Pinpoint the cell where the given text exists, returning its [x, y] midpoint coordinate. 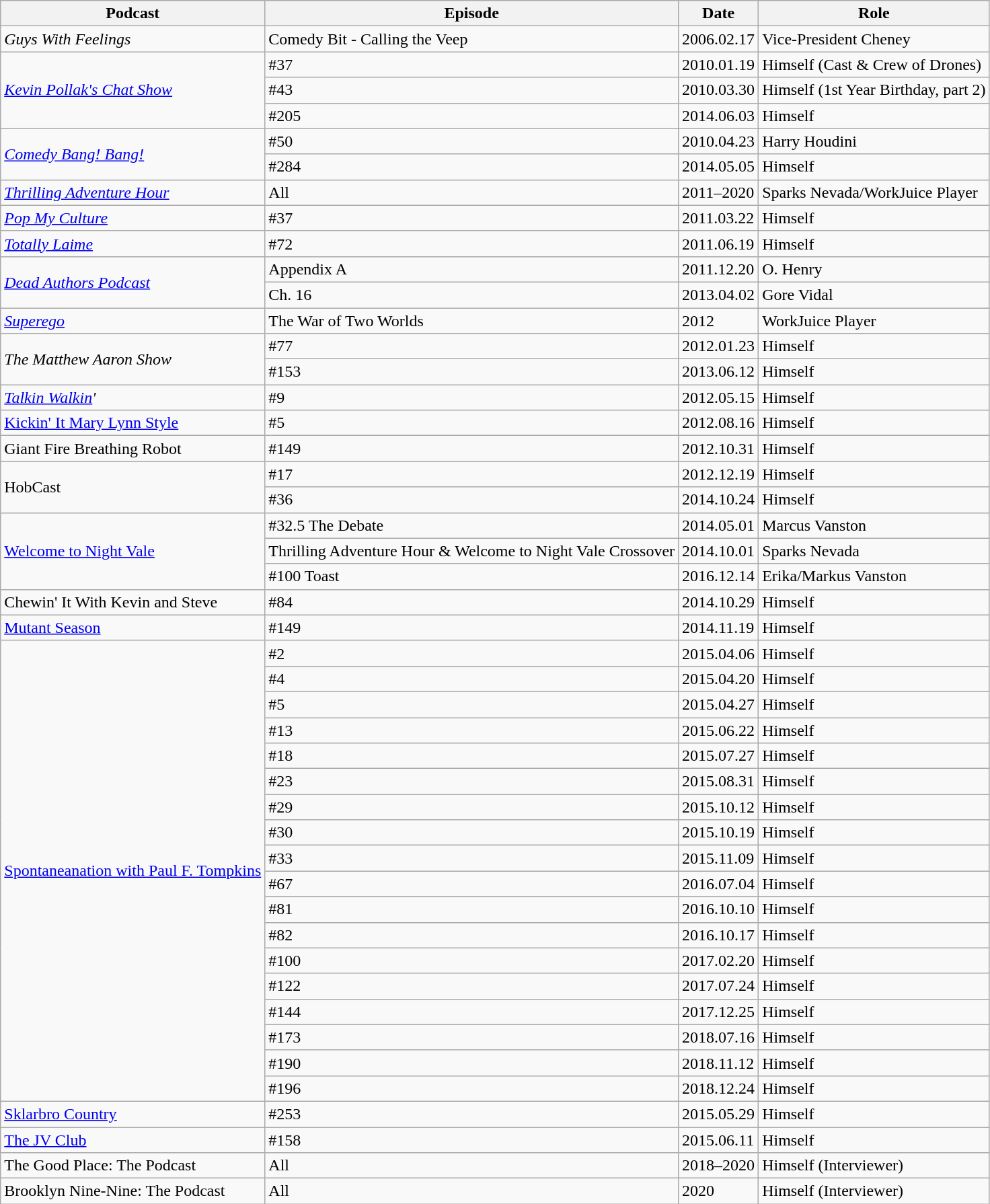
#36 [472, 500]
#84 [472, 602]
Comedy Bang! Bang! [133, 154]
Kickin' It Mary Lynn Style [133, 423]
Pop My Culture [133, 218]
2015.04.27 [718, 704]
2018.11.12 [718, 1063]
#32.5 The Debate [472, 525]
2015.04.06 [718, 653]
Welcome to Night Vale [133, 551]
2015.10.12 [718, 807]
Thrilling Adventure Hour [133, 192]
The JV Club [133, 1140]
#30 [472, 833]
#100 Toast [472, 576]
Totally Laime [133, 243]
O. Henry [874, 269]
2013.06.12 [718, 372]
2015.07.27 [718, 756]
2014.05.01 [718, 525]
#190 [472, 1063]
Date [718, 13]
#81 [472, 909]
2015.11.09 [718, 858]
2006.02.17 [718, 39]
#17 [472, 474]
#4 [472, 679]
2012.10.31 [718, 449]
Appendix A [472, 269]
2015.10.19 [718, 833]
#72 [472, 243]
WorkJuice Player [874, 321]
#29 [472, 807]
2015.06.22 [718, 730]
2020 [718, 1191]
Comedy Bit - Calling the Veep [472, 39]
2012.12.19 [718, 474]
Giant Fire Breathing Robot [133, 449]
2014.06.03 [718, 116]
The War of Two Worlds [472, 321]
#153 [472, 372]
The Matthew Aaron Show [133, 359]
#18 [472, 756]
2010.03.30 [718, 90]
2014.10.01 [718, 551]
Kevin Pollak's Chat Show [133, 90]
#173 [472, 1037]
The Good Place: The Podcast [133, 1166]
2017.12.25 [718, 1012]
Talkin Walkin' [133, 398]
#253 [472, 1114]
2012.05.15 [718, 398]
2012.08.16 [718, 423]
Marcus Vanston [874, 525]
#122 [472, 986]
2012.01.23 [718, 346]
2014.10.29 [718, 602]
#82 [472, 935]
Role [874, 13]
2015.05.29 [718, 1114]
2015.04.20 [718, 679]
Chewin' It With Kevin and Steve [133, 602]
#205 [472, 116]
#158 [472, 1140]
2014.11.19 [718, 628]
2018.12.24 [718, 1088]
Sklarbro Country [133, 1114]
Erika/Markus Vanston [874, 576]
Mutant Season [133, 628]
Himself (Cast & Crew of Drones) [874, 65]
#67 [472, 884]
Superego [133, 321]
2016.10.10 [718, 909]
Ch. 16 [472, 295]
2016.12.14 [718, 576]
2012 [718, 321]
Gore Vidal [874, 295]
Guys With Feelings [133, 39]
2018–2020 [718, 1166]
Thrilling Adventure Hour & Welcome to Night Vale Crossover [472, 551]
2011.03.22 [718, 218]
#9 [472, 398]
2011.12.20 [718, 269]
2017.07.24 [718, 986]
#50 [472, 141]
#284 [472, 167]
HobCast [133, 487]
#13 [472, 730]
2017.02.20 [718, 961]
#144 [472, 1012]
#2 [472, 653]
#23 [472, 782]
Episode [472, 13]
Harry Houdini [874, 141]
#33 [472, 858]
Podcast [133, 13]
Spontaneanation with Paul F. Tompkins [133, 870]
Sparks Nevada/WorkJuice Player [874, 192]
2011.06.19 [718, 243]
Brooklyn Nine-Nine: The Podcast [133, 1191]
2015.06.11 [718, 1140]
2018.07.16 [718, 1037]
Himself (1st Year Birthday, part 2) [874, 90]
2016.07.04 [718, 884]
2016.10.17 [718, 935]
2014.05.05 [718, 167]
2015.08.31 [718, 782]
2013.04.02 [718, 295]
2011–2020 [718, 192]
#43 [472, 90]
Sparks Nevada [874, 551]
#77 [472, 346]
Dead Authors Podcast [133, 282]
#100 [472, 961]
2010.01.19 [718, 65]
Vice-President Cheney [874, 39]
#196 [472, 1088]
2014.10.24 [718, 500]
2010.04.23 [718, 141]
